Return the [X, Y] coordinate for the center point of the cell that contains the specified text.  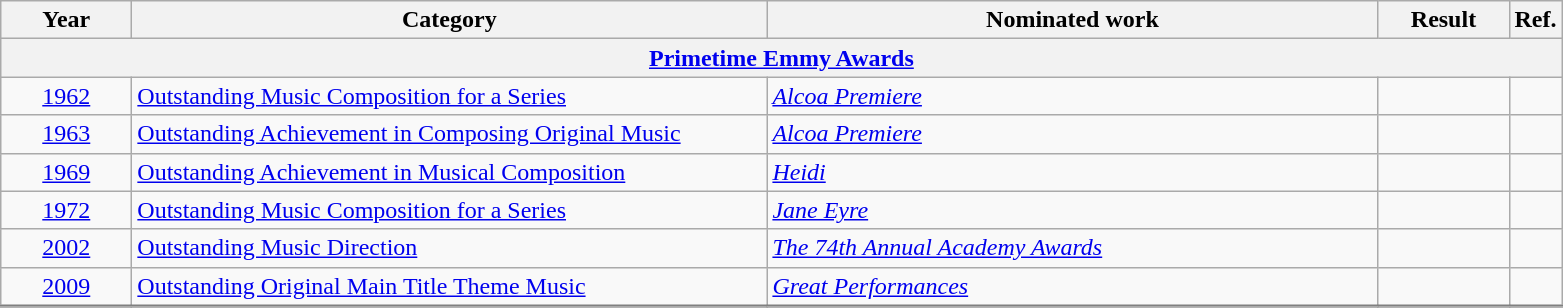
1963 [66, 134]
Outstanding Original Main Title Theme Music [450, 286]
Outstanding Music Direction [450, 248]
The 74th Annual Academy Awards [1072, 248]
Result [1444, 20]
Outstanding Achievement in Musical Composition [450, 172]
Ref. [1536, 20]
Nominated work [1072, 20]
Heidi [1072, 172]
Jane Eyre [1072, 210]
2009 [66, 286]
1969 [66, 172]
1972 [66, 210]
Outstanding Achievement in Composing Original Music [450, 134]
Great Performances [1072, 286]
Year [66, 20]
Primetime Emmy Awards [782, 58]
Category [450, 20]
1962 [66, 96]
2002 [66, 248]
